Pinpoint the cell where the given text exists, returning its [X, Y] midpoint coordinate. 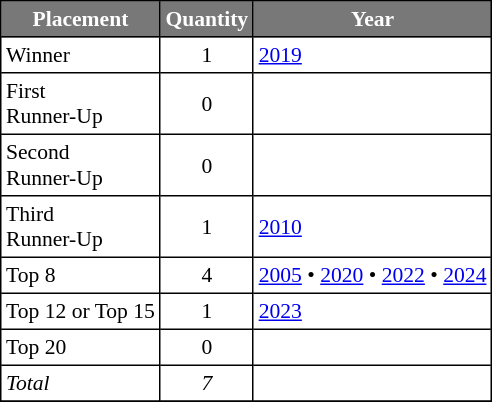
Second Runner-Up [80, 165]
Total [80, 383]
Placement [80, 19]
Year [372, 19]
Quantity [206, 19]
Winner [80, 55]
Top 20 [80, 347]
Third Runner-Up [80, 227]
7 [206, 383]
Top 12 or Top 15 [80, 311]
Top 8 [80, 275]
First Runner-Up [80, 104]
2005 • 2020 • 2022 • 2024 [372, 275]
2023 [372, 311]
2019 [372, 55]
2010 [372, 227]
4 [206, 275]
